Extract the [x, y] coordinate from the center of the cell holding the provided text.  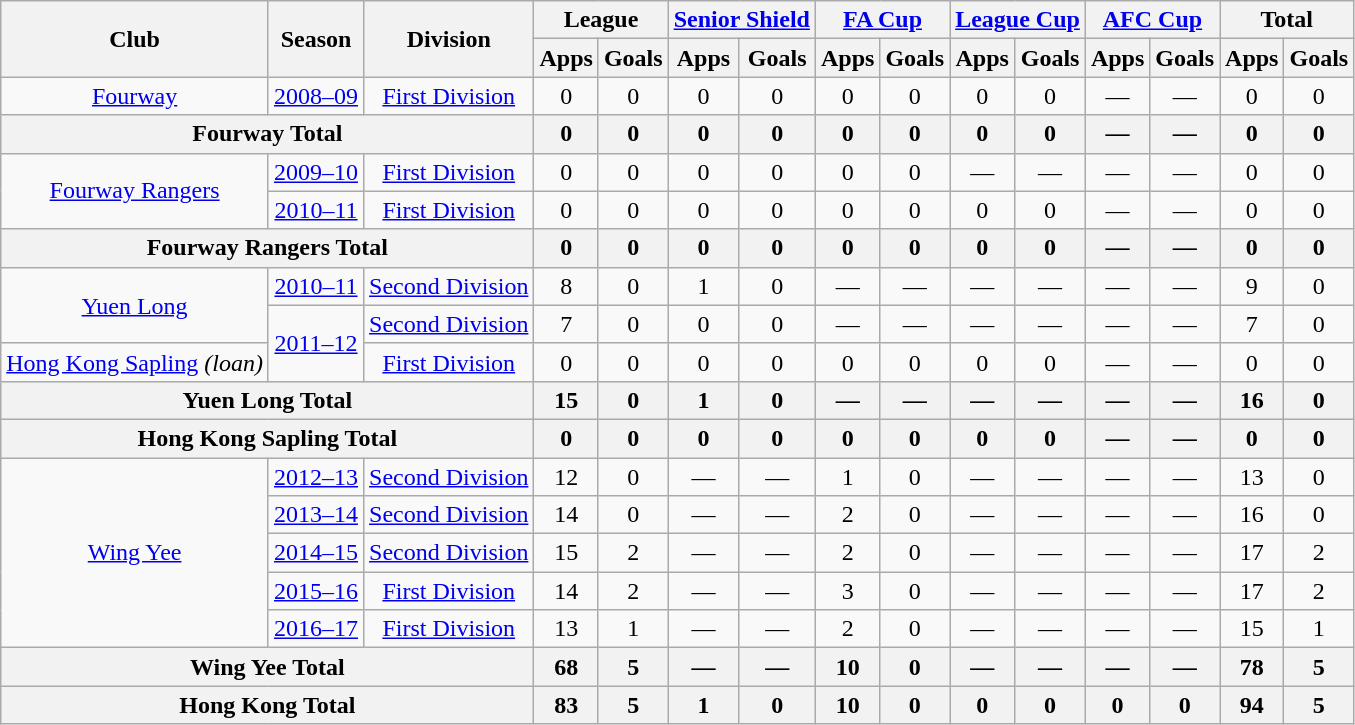
94 [1252, 705]
League [601, 20]
Fourway [135, 96]
AFC Cup [1152, 20]
FA Cup [882, 20]
Fourway Rangers Total [268, 248]
Yuen Long Total [268, 400]
Hong Kong Total [268, 705]
68 [566, 667]
Hong Kong Sapling Total [268, 438]
2013–14 [316, 515]
Division [449, 39]
9 [1252, 286]
2012–13 [316, 477]
3 [847, 591]
2011–12 [316, 343]
12 [566, 477]
2008–09 [316, 96]
Fourway Total [268, 134]
2015–16 [316, 591]
Senior Shield [742, 20]
Season [316, 39]
League Cup [1018, 20]
Wing Yee Total [268, 667]
2014–15 [316, 553]
Wing Yee [135, 553]
Yuen Long [135, 305]
2009–10 [316, 172]
2016–17 [316, 629]
78 [1252, 667]
Fourway Rangers [135, 191]
Total [1287, 20]
Club [135, 39]
Hong Kong Sapling (loan) [135, 362]
8 [566, 286]
83 [566, 705]
